From the cell containing the given text, extract its center point as [x, y] coordinate. 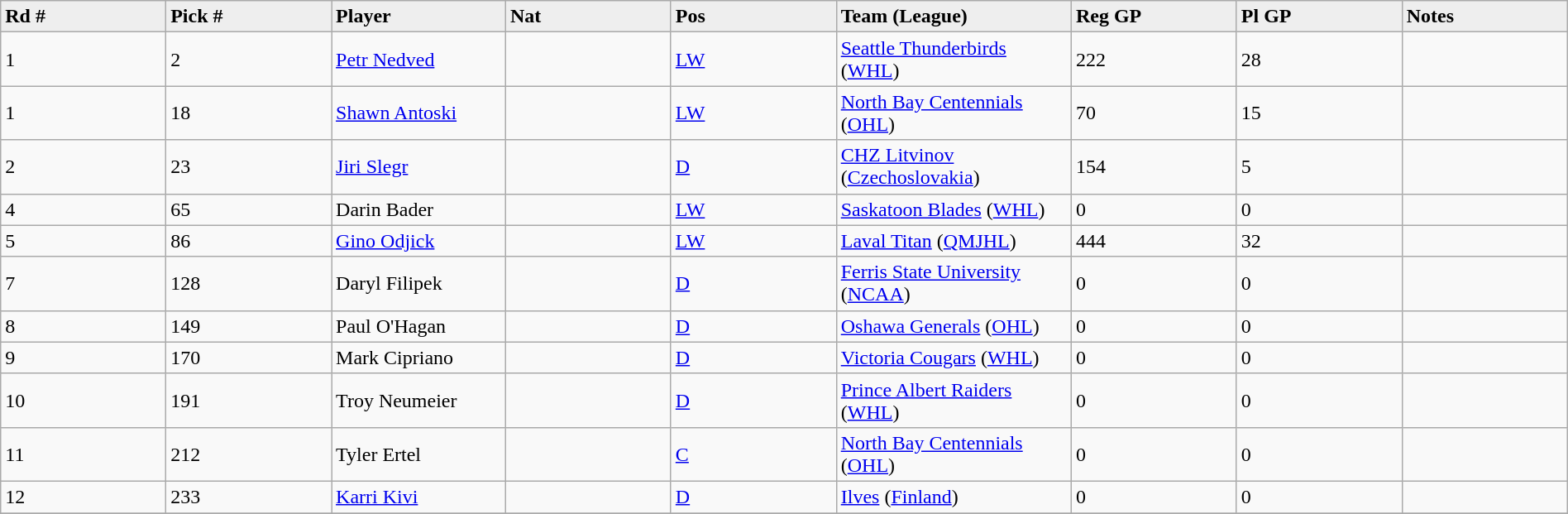
15 [1319, 113]
Karri Kivi [418, 497]
CHZ Litvinov (Czechoslovakia) [954, 167]
28 [1319, 60]
65 [249, 209]
Troy Neumeier [418, 401]
Victoria Cougars (WHL) [954, 358]
233 [249, 497]
Team (League) [954, 17]
Ilves (Finland) [954, 497]
Prince Albert Raiders (WHL) [954, 401]
Ferris State University (NCAA) [954, 283]
Tyler Ertel [418, 454]
Oshawa Generals (OHL) [954, 326]
Saskatoon Blades (WHL) [954, 209]
Darin Bader [418, 209]
212 [249, 454]
Petr Nedved [418, 60]
Paul O'Hagan [418, 326]
Shawn Antoski [418, 113]
Reg GP [1154, 17]
444 [1154, 241]
Seattle Thunderbirds (WHL) [954, 60]
Player [418, 17]
149 [249, 326]
128 [249, 283]
222 [1154, 60]
7 [84, 283]
Rd # [84, 17]
9 [84, 358]
86 [249, 241]
8 [84, 326]
70 [1154, 113]
Pos [753, 17]
C [753, 454]
32 [1319, 241]
Daryl Filipek [418, 283]
18 [249, 113]
Mark Cipriano [418, 358]
Gino Odjick [418, 241]
170 [249, 358]
12 [84, 497]
10 [84, 401]
Nat [588, 17]
Pick # [249, 17]
154 [1154, 167]
23 [249, 167]
11 [84, 454]
Laval Titan (QMJHL) [954, 241]
Notes [1484, 17]
Jiri Slegr [418, 167]
Pl GP [1319, 17]
4 [84, 209]
191 [249, 401]
